For the text-containing cell, return its midpoint in (x, y) coordinate format. 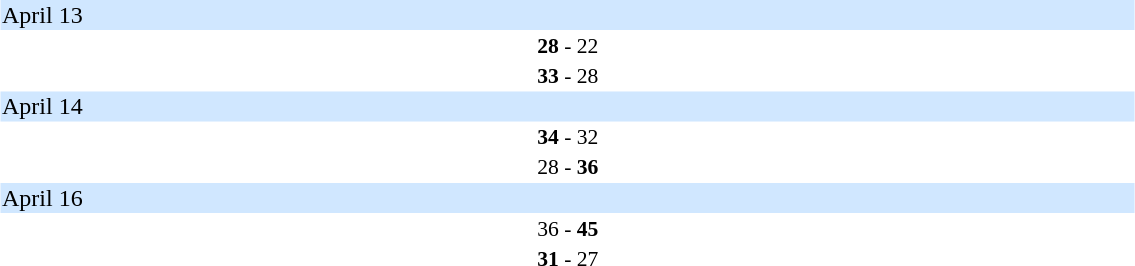
April 14 (568, 107)
April 13 (568, 15)
28 - 22 (568, 46)
36 - 45 (568, 228)
34 - 32 (568, 137)
April 16 (568, 198)
28 - 36 (568, 167)
33 - 28 (568, 76)
